Detect which cell encompasses the target text, then output its (x, y) center coordinate. 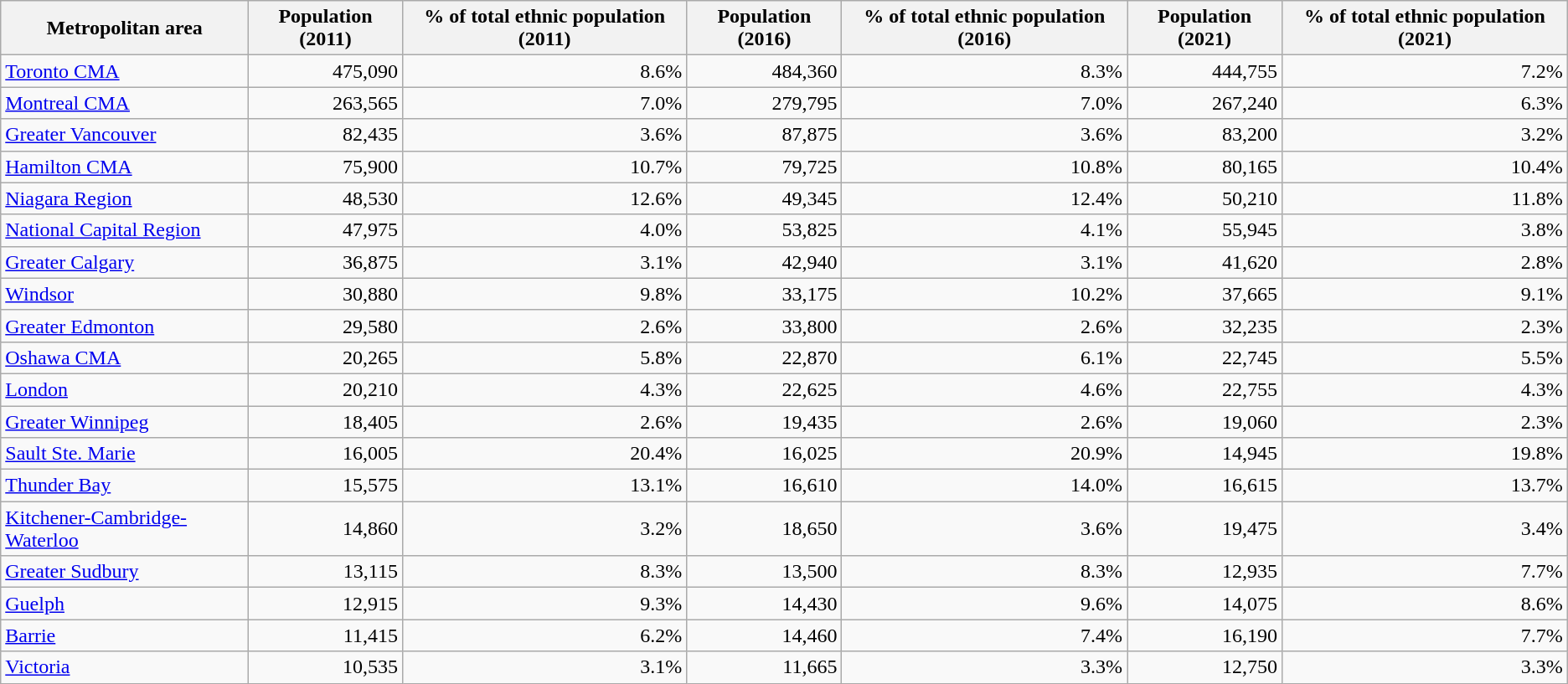
Oshawa CMA (125, 357)
41,620 (1204, 262)
Greater Edmonton (125, 326)
National Capital Region (125, 230)
Barrie (125, 635)
Hamilton CMA (125, 167)
19,060 (1204, 421)
London (125, 389)
Greater Vancouver (125, 135)
82,435 (326, 135)
36,875 (326, 262)
Victoria (125, 667)
Kitchener-Cambridge-Waterloo (125, 529)
79,725 (764, 167)
10,535 (326, 667)
263,565 (326, 103)
14,075 (1204, 604)
Population (2011) (326, 28)
Montreal CMA (125, 103)
83,200 (1204, 135)
13.7% (1426, 486)
20,210 (326, 389)
9.8% (544, 294)
3.8% (1426, 230)
4.6% (985, 389)
475,090 (326, 71)
14,945 (1204, 454)
Greater Winnipeg (125, 421)
12,935 (1204, 572)
12,750 (1204, 667)
% of total ethnic population (2011) (544, 28)
22,870 (764, 357)
13,115 (326, 572)
12.4% (985, 198)
% of total ethnic population (2021) (1426, 28)
53,825 (764, 230)
% of total ethnic population (2016) (985, 28)
29,580 (326, 326)
22,625 (764, 389)
267,240 (1204, 103)
32,235 (1204, 326)
444,755 (1204, 71)
19,475 (1204, 529)
10.2% (985, 294)
15,575 (326, 486)
42,940 (764, 262)
484,360 (764, 71)
Thunder Bay (125, 486)
48,530 (326, 198)
22,755 (1204, 389)
87,875 (764, 135)
5.5% (1426, 357)
Toronto CMA (125, 71)
4.0% (544, 230)
4.1% (985, 230)
13.1% (544, 486)
33,800 (764, 326)
16,025 (764, 454)
19,435 (764, 421)
20,265 (326, 357)
11,665 (764, 667)
47,975 (326, 230)
7.4% (985, 635)
37,665 (1204, 294)
33,175 (764, 294)
19.8% (1426, 454)
Population (2021) (1204, 28)
Greater Calgary (125, 262)
12,915 (326, 604)
20.4% (544, 454)
16,615 (1204, 486)
Metropolitan area (125, 28)
2.8% (1426, 262)
Greater Sudbury (125, 572)
13,500 (764, 572)
Population (2016) (764, 28)
14,430 (764, 604)
50,210 (1204, 198)
9.3% (544, 604)
3.4% (1426, 529)
16,610 (764, 486)
Sault Ste. Marie (125, 454)
Niagara Region (125, 198)
30,880 (326, 294)
75,900 (326, 167)
279,795 (764, 103)
12.6% (544, 198)
10.7% (544, 167)
16,190 (1204, 635)
80,165 (1204, 167)
6.2% (544, 635)
5.8% (544, 357)
9.1% (1426, 294)
18,405 (326, 421)
22,745 (1204, 357)
18,650 (764, 529)
11,415 (326, 635)
14.0% (985, 486)
7.2% (1426, 71)
11.8% (1426, 198)
10.4% (1426, 167)
14,460 (764, 635)
20.9% (985, 454)
6.3% (1426, 103)
Windsor (125, 294)
10.8% (985, 167)
6.1% (985, 357)
14,860 (326, 529)
49,345 (764, 198)
9.6% (985, 604)
55,945 (1204, 230)
Guelph (125, 604)
16,005 (326, 454)
